Search for the cell housing the specified text and yield its [X, Y] center coordinate. 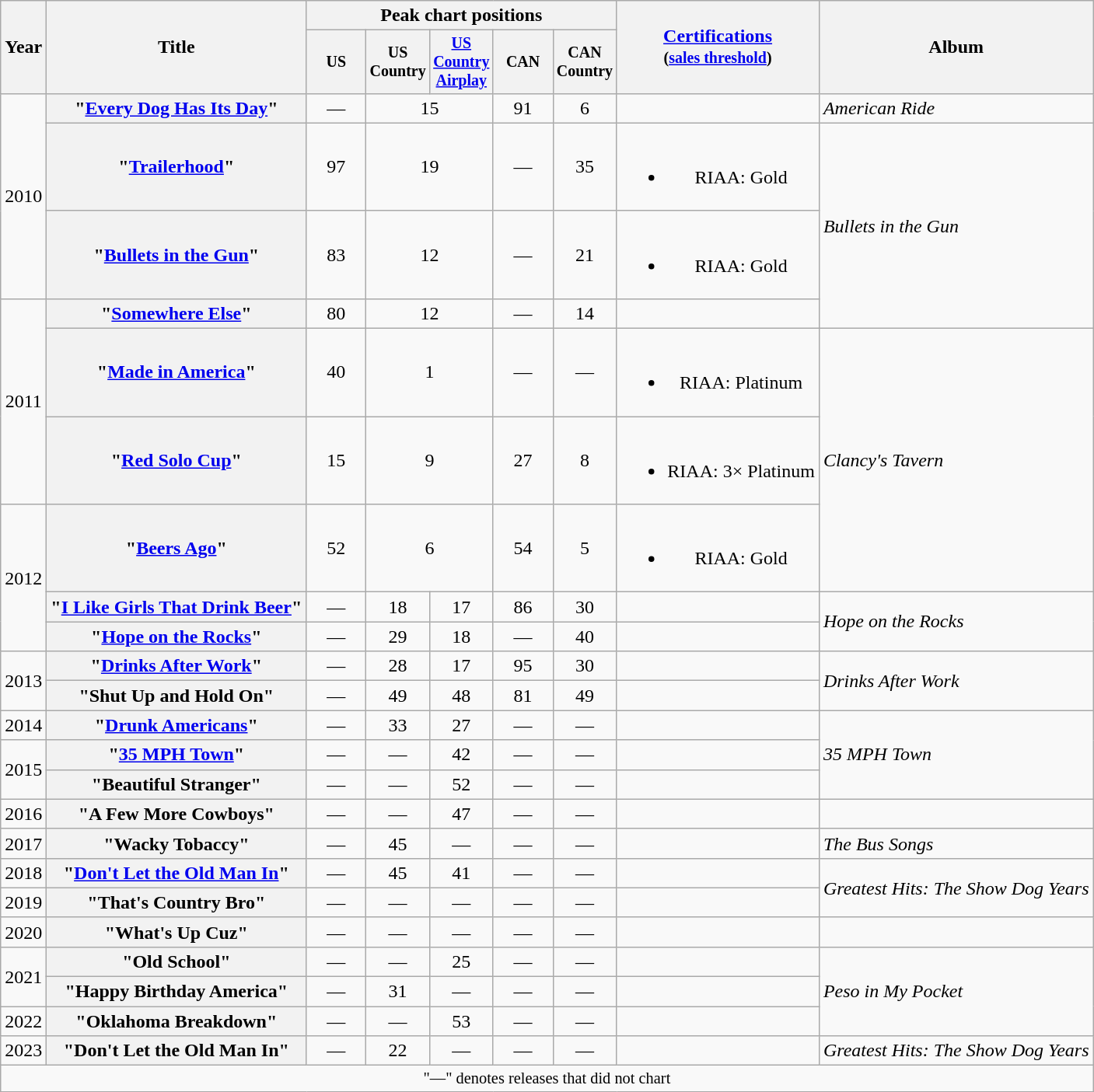
American Ride [956, 108]
"Oklahoma Breakdown" [177, 1021]
Title [177, 47]
8 [585, 460]
"Happy Birthday America" [177, 992]
2023 [23, 1051]
19 [429, 166]
"What's Up Cuz" [177, 932]
Bullets in the Gun [956, 225]
25 [461, 961]
CAN Country [585, 62]
2014 [23, 725]
"Somewhere Else" [177, 313]
95 [523, 666]
91 [523, 108]
47 [461, 814]
80 [336, 313]
"I Like Girls That Drink Beer" [177, 607]
Clancy's Tavern [956, 460]
2018 [23, 873]
"That's Country Bro" [177, 902]
"Old School" [177, 961]
"Wacky Tobaccy" [177, 843]
"Every Dog Has Its Day" [177, 108]
Peak chart positions [462, 16]
9 [429, 460]
CAN [523, 62]
54 [523, 549]
31 [398, 992]
"Made in America" [177, 373]
RIAA: Platinum [718, 373]
28 [398, 666]
2012 [23, 578]
"Shut Up and Hold On" [177, 696]
2022 [23, 1021]
"Red Solo Cup" [177, 460]
2010 [23, 196]
"Beautiful Stranger" [177, 784]
2011 [23, 401]
"Bullets in the Gun" [177, 255]
RIAA: 3× Platinum [718, 460]
1 [429, 373]
"Hope on the Rocks" [177, 637]
US Country [398, 62]
"Trailerhood" [177, 166]
2015 [23, 769]
35 MPH Town [956, 755]
81 [523, 696]
35 [585, 166]
29 [398, 637]
"35 MPH Town" [177, 755]
"Drunk Americans" [177, 725]
53 [461, 1021]
48 [461, 696]
83 [336, 255]
2013 [23, 681]
2019 [23, 902]
14 [585, 313]
"—" denotes releases that did not chart [547, 1079]
42 [461, 755]
2016 [23, 814]
Certifications(sales threshold) [718, 47]
Year [23, 47]
33 [398, 725]
"Beers Ago" [177, 549]
US Country Airplay [461, 62]
5 [585, 549]
22 [398, 1051]
Peso in My Pocket [956, 991]
21 [585, 255]
"Drinks After Work" [177, 666]
41 [461, 873]
2020 [23, 932]
US [336, 62]
Drinks After Work [956, 681]
Album [956, 47]
"A Few More Cowboys" [177, 814]
97 [336, 166]
86 [523, 607]
2021 [23, 976]
The Bus Songs [956, 843]
2017 [23, 843]
Hope on the Rocks [956, 622]
